Extract the [X, Y] coordinate from the center of the cell holding the provided text.  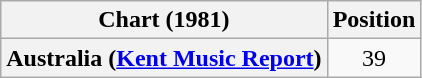
Australia (Kent Music Report) [164, 58]
Chart (1981) [164, 20]
Position [374, 20]
39 [374, 58]
